From the cell containing the given text, extract its center point as (X, Y) coordinate. 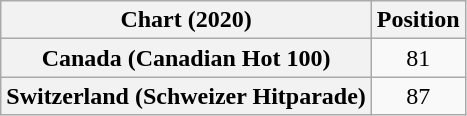
Switzerland (Schweizer Hitparade) (186, 96)
81 (418, 58)
87 (418, 96)
Chart (2020) (186, 20)
Position (418, 20)
Canada (Canadian Hot 100) (186, 58)
